Identify which cell holds the provided text, then report its [x, y] central coordinate. 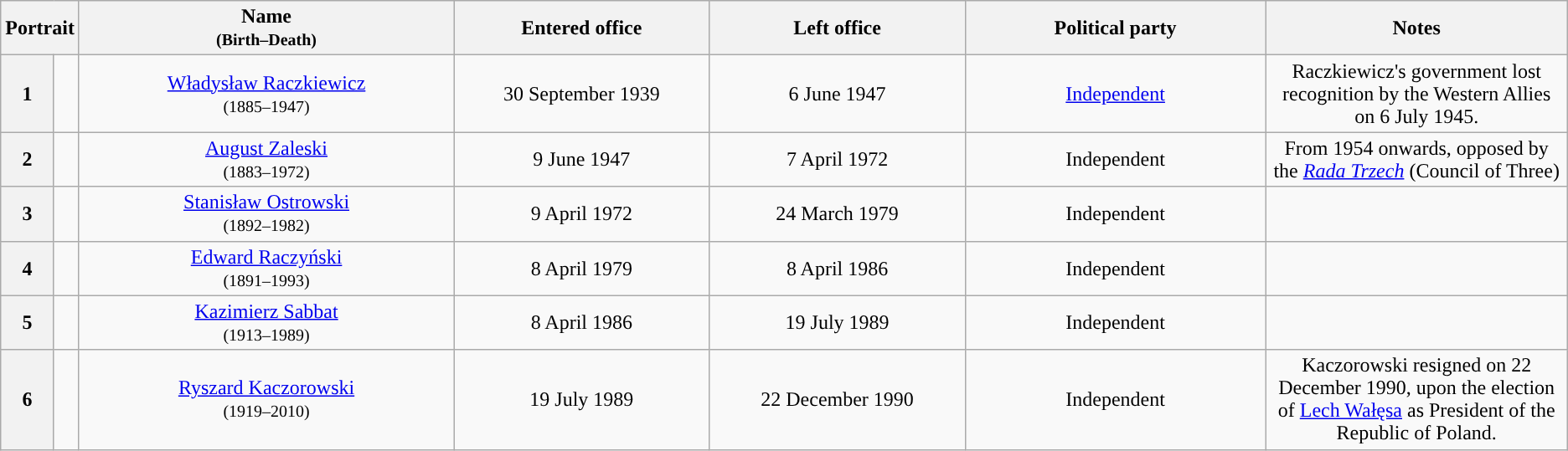
9 April 1972 [581, 214]
August Zaleski(1883–1972) [266, 159]
3 [27, 214]
4 [27, 268]
Władysław Raczkiewicz(1885–1947) [266, 94]
Kaczorowski resigned on 22 December 1990, upon the election of Lech Wałęsa as President of the Republic of Poland. [1416, 400]
Entered office [581, 28]
9 June 1947 [581, 159]
30 September 1939 [581, 94]
Raczkiewicz's government lost recognition by the Western Allies on 6 July 1945. [1416, 94]
Left office [838, 28]
1 [27, 94]
Notes [1416, 28]
7 April 1972 [838, 159]
Edward Raczyński(1891–1993) [266, 268]
Kazimierz Sabbat(1913–1989) [266, 323]
6 [27, 400]
Portrait [40, 28]
5 [27, 323]
Political party [1116, 28]
Stanisław Ostrowski(1892–1982) [266, 214]
6 June 1947 [838, 94]
24 March 1979 [838, 214]
22 December 1990 [838, 400]
From 1954 onwards, opposed by the Rada Trzech (Council of Three) [1416, 159]
8 April 1979 [581, 268]
Ryszard Kaczorowski(1919–2010) [266, 400]
Name(Birth–Death) [266, 28]
2 [27, 159]
